Pinpoint the cell where the given text exists, returning its [x, y] midpoint coordinate. 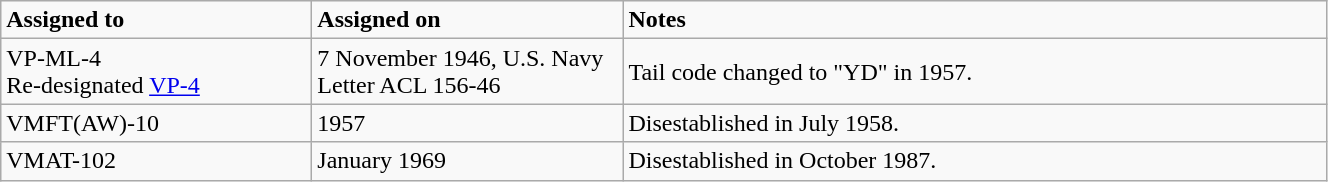
VMAT-102 [156, 161]
VP-ML-4Re-designated VP-4 [156, 72]
Assigned to [156, 20]
Tail code changed to "YD" in 1957. [975, 72]
January 1969 [468, 161]
7 November 1946, U.S. Navy Letter ACL 156-46 [468, 72]
Disestablished in October 1987. [975, 161]
Disestablished in July 1958. [975, 123]
Notes [975, 20]
1957 [468, 123]
Assigned on [468, 20]
VMFT(AW)-10 [156, 123]
